Find where the given text appears and provide that cell's center as [X, Y] coordinate. 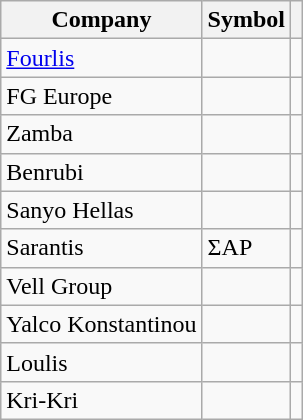
Kri-Kri [102, 400]
Sanyo Hellas [102, 210]
ΣΑΡ [246, 248]
Symbol [246, 20]
Loulis [102, 362]
Benrubi [102, 172]
FG Europe [102, 96]
Company [102, 20]
Vell Group [102, 286]
Sarantis [102, 248]
Fourlis [102, 58]
Zamba [102, 134]
Yalco Konstantinou [102, 324]
